Return the [X, Y] coordinate for the center point of the cell that contains the specified text.  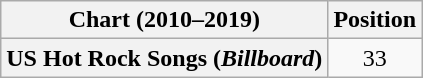
Chart (2010–2019) [164, 20]
33 [375, 58]
Position [375, 20]
US Hot Rock Songs (Billboard) [164, 58]
